From the cell containing the given text, extract its center point as [X, Y] coordinate. 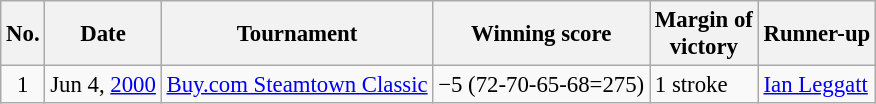
1 stroke [704, 85]
Runner-up [816, 34]
Date [103, 34]
Tournament [297, 34]
Margin ofvictory [704, 34]
−5 (72-70-65-68=275) [542, 85]
Jun 4, 2000 [103, 85]
Buy.com Steamtown Classic [297, 85]
Ian Leggatt [816, 85]
1 [23, 85]
No. [23, 34]
Winning score [542, 34]
